Extract the (x, y) coordinate from the center of the cell holding the provided text.  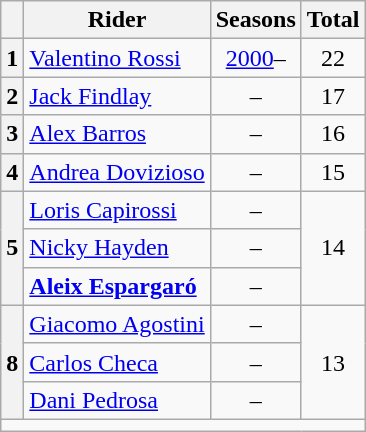
Carlos Checa (117, 362)
Nicky Hayden (117, 248)
Jack Findlay (117, 96)
Loris Capirossi (117, 210)
Rider (117, 20)
2 (12, 96)
Seasons (256, 20)
13 (333, 362)
Giacomo Agostini (117, 324)
Valentino Rossi (117, 58)
2000– (256, 58)
22 (333, 58)
5 (12, 248)
Total (333, 20)
14 (333, 248)
Alex Barros (117, 134)
16 (333, 134)
Andrea Dovizioso (117, 172)
4 (12, 172)
3 (12, 134)
Aleix Espargaró (117, 286)
15 (333, 172)
17 (333, 96)
8 (12, 362)
Dani Pedrosa (117, 400)
1 (12, 58)
